Identify which cell holds the provided text, then report its [X, Y] central coordinate. 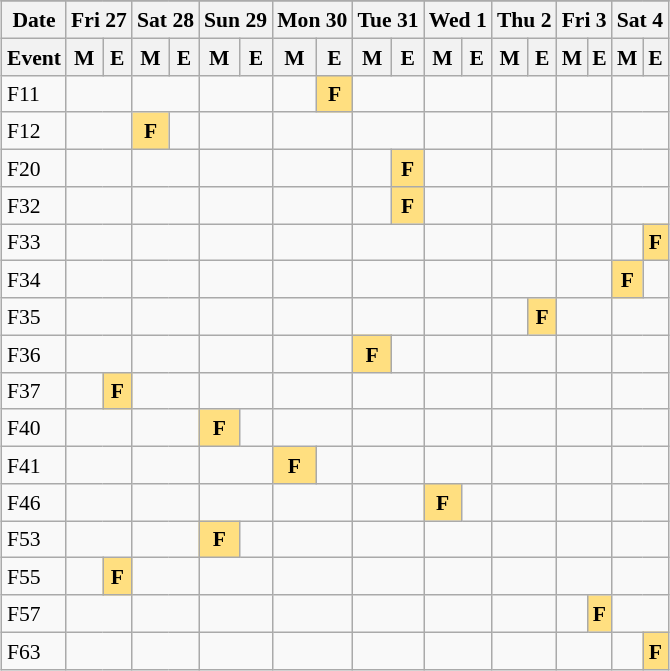
F35 [34, 316]
F63 [34, 650]
Thu 2 [524, 20]
F40 [34, 428]
F53 [34, 538]
F11 [34, 94]
F46 [34, 502]
F41 [34, 464]
F36 [34, 354]
F33 [34, 242]
Sun 29 [236, 20]
F34 [34, 280]
F20 [34, 168]
Date [34, 20]
Fri 3 [584, 20]
Wed 1 [458, 20]
Event [34, 56]
Fri 27 [99, 20]
F55 [34, 576]
F12 [34, 130]
F32 [34, 204]
Tue 31 [388, 20]
Sat 4 [640, 20]
F37 [34, 390]
Sat 28 [166, 20]
Mon 30 [312, 20]
F57 [34, 614]
